Identify which cell holds the provided text, then report its [x, y] central coordinate. 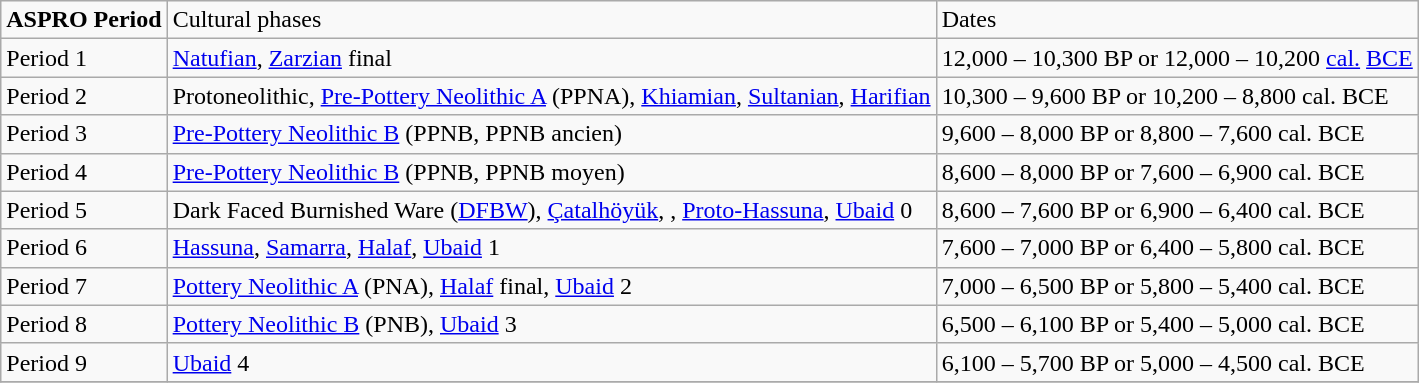
Natufian, Zarzian final [552, 58]
6,100 – 5,700 BP or 5,000 – 4,500 cal. BCE [1177, 362]
Pottery Neolithic B (PNB), Ubaid 3 [552, 324]
Period 4 [84, 172]
7,000 – 6,500 BP or 5,800 – 5,400 cal. BCE [1177, 286]
Protoneolithic, Pre-Pottery Neolithic A (PPNA), Khiamian, Sultanian, Harifian [552, 96]
7,600 – 7,000 BP or 6,400 – 5,800 cal. BCE [1177, 248]
8,600 – 7,600 BP or 6,900 – 6,400 cal. BCE [1177, 210]
Period 1 [84, 58]
6,500 – 6,100 BP or 5,400 – 5,000 cal. BCE [1177, 324]
Ubaid 4 [552, 362]
10,300 – 9,600 BP or 10,200 – 8,800 cal. BCE [1177, 96]
Period 6 [84, 248]
Cultural phases [552, 20]
ASPRO Period [84, 20]
Period 7 [84, 286]
Period 2 [84, 96]
Period 3 [84, 134]
Pre-Pottery Neolithic B (PPNB, PPNB moyen) [552, 172]
Dates [1177, 20]
9,600 – 8,000 BP or 8,800 – 7,600 cal. BCE [1177, 134]
Period 5 [84, 210]
Pre-Pottery Neolithic B (PPNB, PPNB ancien) [552, 134]
8,600 – 8,000 BP or 7,600 – 6,900 cal. BCE [1177, 172]
Period 8 [84, 324]
Dark Faced Burnished Ware (DFBW), Çatalhöyük, , Proto-Hassuna, Ubaid 0 [552, 210]
12,000 – 10,300 BP or 12,000 – 10,200 cal. BCE [1177, 58]
Hassuna, Samarra, Halaf, Ubaid 1 [552, 248]
Period 9 [84, 362]
Pottery Neolithic A (PNA), Halaf final, Ubaid 2 [552, 286]
